Locate the cell with the specified text and output its [X, Y] center coordinate. 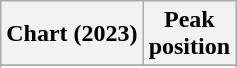
Peakposition [189, 34]
Chart (2023) [72, 34]
